Scan for the cell matching the given text and deliver its (x, y) coordinate at center. 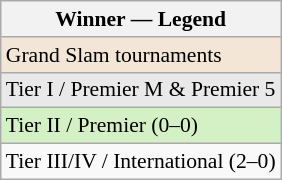
Tier II / Premier (0–0) (141, 126)
Tier III/IV / International (2–0) (141, 162)
Tier I / Premier M & Premier 5 (141, 90)
Winner — Legend (141, 19)
Grand Slam tournaments (141, 55)
